Scan for the cell matching the given text and deliver its (x, y) coordinate at center. 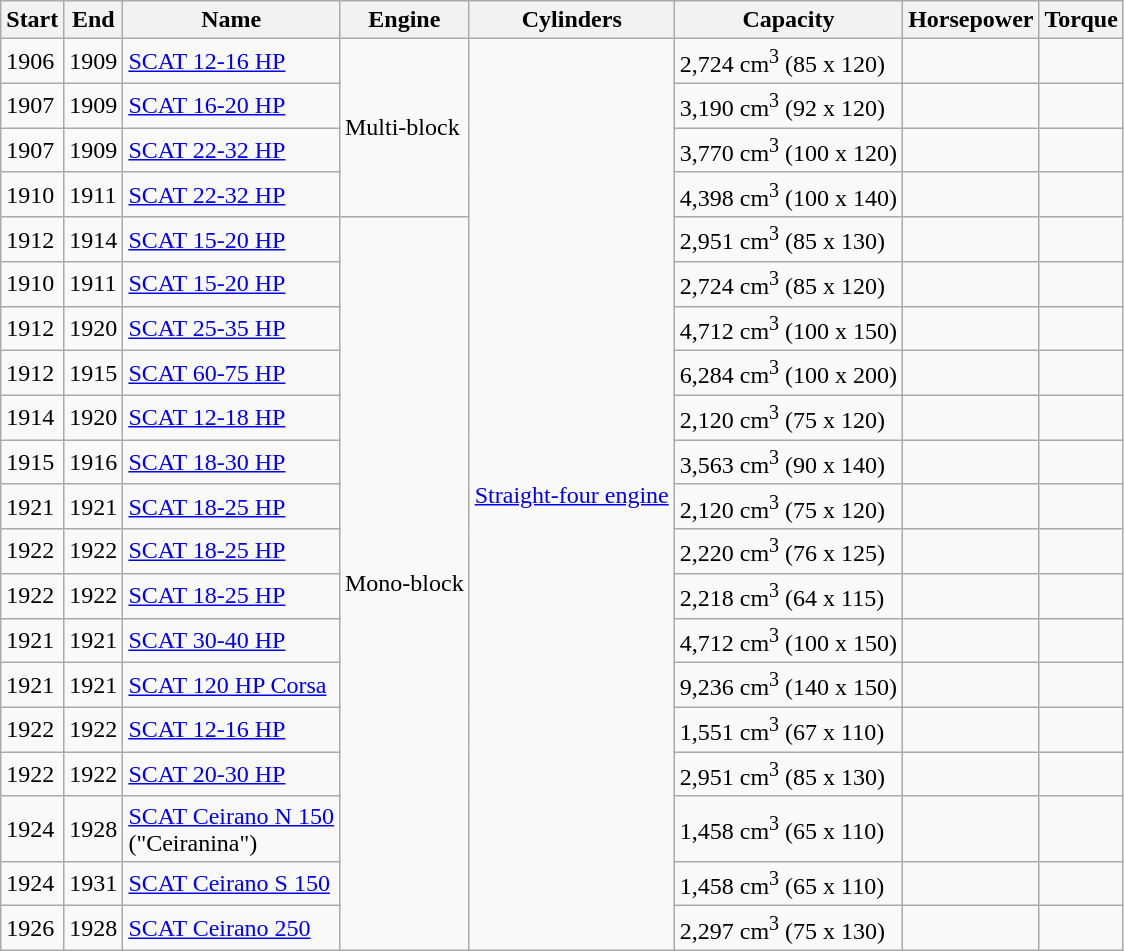
Mono-block (404, 584)
SCAT 20-30 HP (232, 774)
SCAT 25-35 HP (232, 328)
Torque (1081, 20)
3,563 cm3 (90 x 140) (788, 462)
1931 (94, 884)
3,190 cm3 (92 x 120) (788, 106)
4,398 cm3 (100 x 140) (788, 194)
1916 (94, 462)
6,284 cm3 (100 x 200) (788, 374)
SCAT 12-18 HP (232, 418)
SCAT 16-20 HP (232, 106)
Name (232, 20)
Straight-four engine (572, 495)
SCAT 120 HP Corsa (232, 686)
Horsepower (971, 20)
SCAT Ceirano N 150("Ceiranina") (232, 828)
Cylinders (572, 20)
SCAT 60-75 HP (232, 374)
1,551 cm3 (67 x 110) (788, 730)
SCAT 18-30 HP (232, 462)
2,220 cm3 (76 x 125) (788, 552)
SCAT Ceirano S 150 (232, 884)
Start (32, 20)
SCAT Ceirano 250 (232, 928)
End (94, 20)
SCAT 30-40 HP (232, 640)
Capacity (788, 20)
3,770 cm3 (100 x 120) (788, 150)
9,236 cm3 (140 x 150) (788, 686)
Engine (404, 20)
2,218 cm3 (64 x 115) (788, 596)
1906 (32, 62)
2,297 cm3 (75 x 130) (788, 928)
1926 (32, 928)
Multi-block (404, 128)
